Search for the cell housing the specified text and yield its (X, Y) center coordinate. 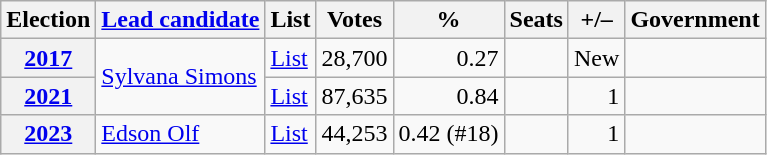
Lead candidate (180, 20)
0.84 (448, 96)
Votes (354, 20)
+/– (596, 20)
Sylvana Simons (180, 77)
44,253 (354, 134)
2023 (48, 134)
Government (695, 20)
% (448, 20)
New (596, 58)
Seats (536, 20)
0.27 (448, 58)
0.42 (#18) (448, 134)
Edson Olf (180, 134)
87,635 (354, 96)
2021 (48, 96)
Election (48, 20)
2017 (48, 58)
28,700 (354, 58)
